Detect which cell encompasses the target text, then output its (X, Y) center coordinate. 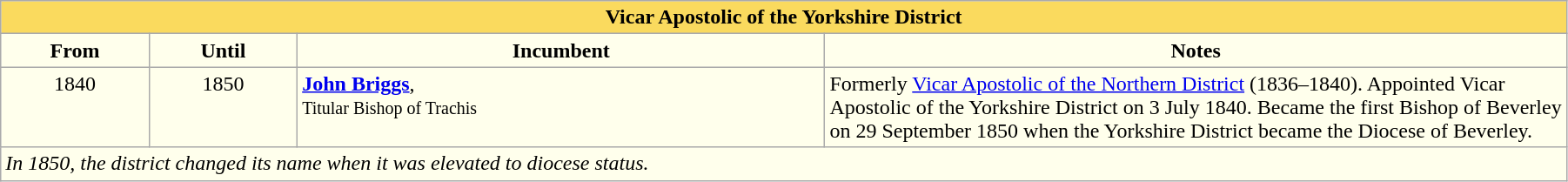
Incumbent (561, 51)
Vicar Apostolic of the Yorkshire District (784, 17)
1840 (75, 107)
Until (223, 51)
Notes (1196, 51)
In 1850, the district changed its name when it was elevated to diocese status. (784, 164)
John Briggs, Titular Bishop of Trachis (561, 107)
1850 (223, 107)
From (75, 51)
